Locate the cell with the specified text and output its (x, y) center coordinate. 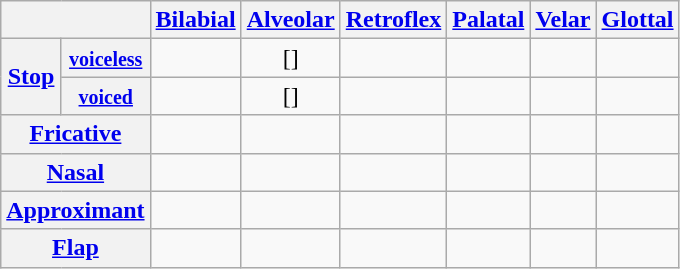
Stop (32, 77)
Retroflex (394, 20)
Bilabial (196, 20)
voiced (106, 96)
Glottal (638, 20)
Fricative (76, 134)
Approximant (76, 210)
Flap (76, 248)
Palatal (488, 20)
Alveolar (290, 20)
voiceless (106, 58)
Nasal (76, 172)
Velar (563, 20)
